Identify which cell holds the provided text, then report its (x, y) central coordinate. 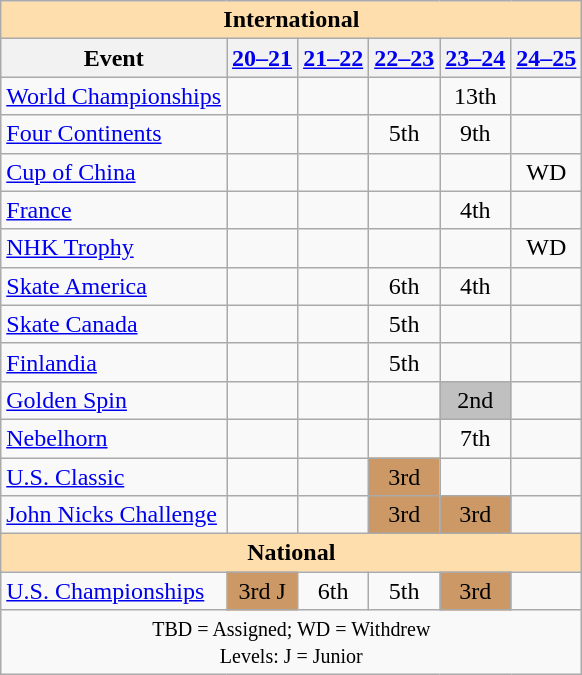
2nd (476, 400)
John Nicks Challenge (114, 515)
Golden Spin (114, 400)
Cup of China (114, 172)
Skate Canada (114, 324)
3rd J (262, 591)
Event (114, 58)
International (292, 20)
France (114, 210)
Four Continents (114, 134)
21–22 (334, 58)
9th (476, 134)
TBD = Assigned; WD = Withdrew Levels: J = Junior (292, 642)
Finlandia (114, 362)
Nebelhorn (114, 438)
National (292, 553)
23–24 (476, 58)
Skate America (114, 286)
NHK Trophy (114, 248)
20–21 (262, 58)
24–25 (546, 58)
22–23 (404, 58)
13th (476, 96)
U.S. Championships (114, 591)
World Championships (114, 96)
U.S. Classic (114, 477)
7th (476, 438)
